Pinpoint the cell where the given text exists, returning its (X, Y) midpoint coordinate. 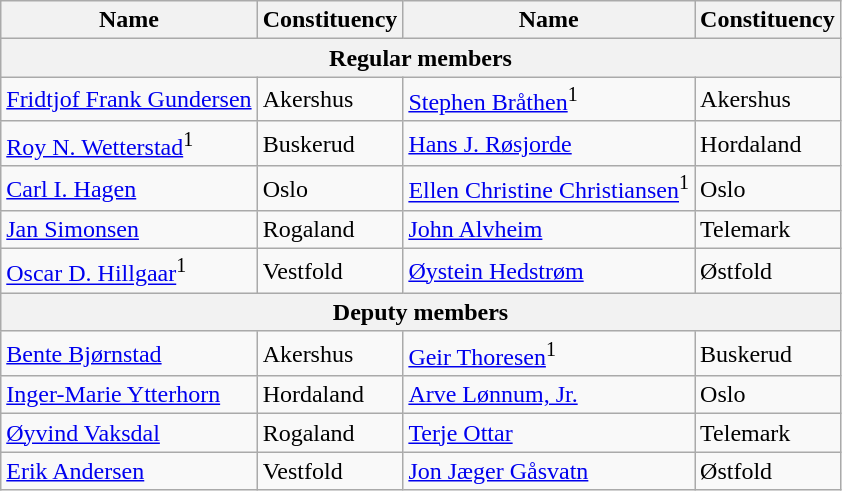
Erik Andersen (129, 471)
Ellen Christine Christiansen1 (549, 188)
Deputy members (421, 312)
Regular members (421, 58)
Jan Simonsen (129, 230)
Oscar D. Hillgaar1 (129, 272)
Hans J. Røsjorde (549, 144)
Carl I. Hagen (129, 188)
Øyvind Vaksdal (129, 433)
Fridtjof Frank Gundersen (129, 100)
Arve Lønnum, Jr. (549, 395)
John Alvheim (549, 230)
Stephen Bråthen1 (549, 100)
Roy N. Wetterstad1 (129, 144)
Inger-Marie Ytterhorn (129, 395)
Geir Thoresen1 (549, 354)
Jon Jæger Gåsvatn (549, 471)
Terje Ottar (549, 433)
Øystein Hedstrøm (549, 272)
Bente Bjørnstad (129, 354)
